Find where the given text appears and provide that cell's center as (x, y) coordinate. 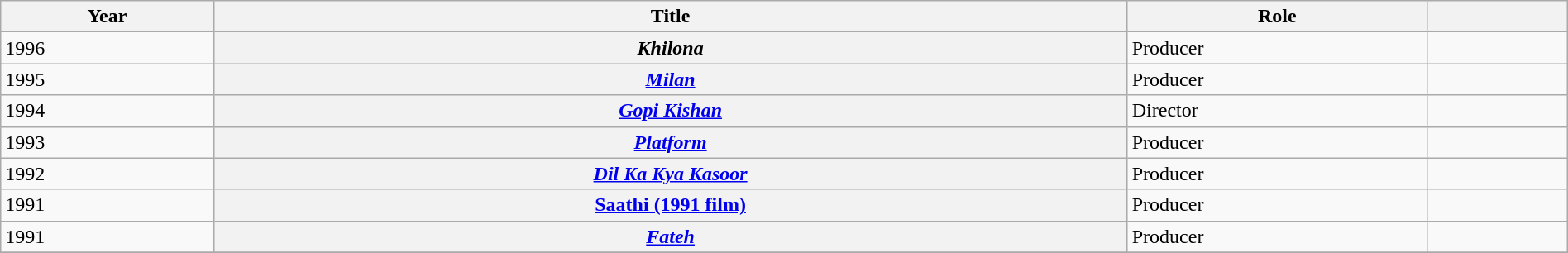
Gopi Kishan (670, 111)
Director (1277, 111)
1996 (108, 48)
Milan (670, 79)
Fateh (670, 236)
1994 (108, 111)
Year (108, 17)
Dil Ka Kya Kasoor (670, 174)
Title (670, 17)
Saathi (1991 film) (670, 205)
1995 (108, 79)
Platform (670, 142)
Khilona (670, 48)
1992 (108, 174)
1993 (108, 142)
Role (1277, 17)
